Pinpoint the cell where the given text exists, returning its (x, y) midpoint coordinate. 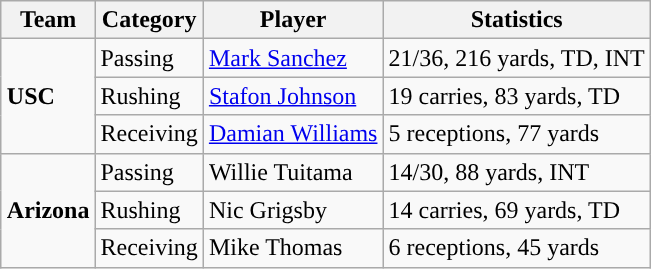
Statistics (516, 20)
Mike Thomas (293, 248)
Category (149, 20)
14 carries, 69 yards, TD (516, 210)
USC (48, 96)
Team (48, 20)
19 carries, 83 yards, TD (516, 96)
5 receptions, 77 yards (516, 134)
Arizona (48, 210)
Mark Sanchez (293, 58)
Damian Williams (293, 134)
14/30, 88 yards, INT (516, 172)
Stafon Johnson (293, 96)
Willie Tuitama (293, 172)
Nic Grigsby (293, 210)
Player (293, 20)
21/36, 216 yards, TD, INT (516, 58)
6 receptions, 45 yards (516, 248)
